Locate the cell with the specified text and output its (X, Y) center coordinate. 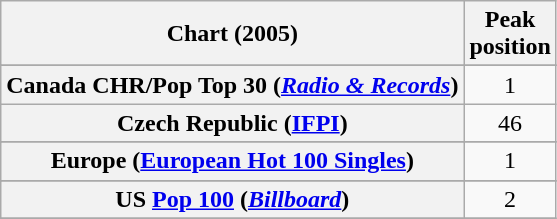
46 (510, 123)
Europe (European Hot 100 Singles) (232, 161)
Peakposition (510, 34)
Czech Republic (IFPI) (232, 123)
Canada CHR/Pop Top 30 (Radio & Records) (232, 85)
Chart (2005) (232, 34)
US Pop 100 (Billboard) (232, 199)
2 (510, 199)
